From the cell containing the given text, extract its center point as (x, y) coordinate. 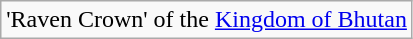
'Raven Crown' of the Kingdom of Bhutan (207, 20)
